Return [X, Y] of the center of cell containing provided text 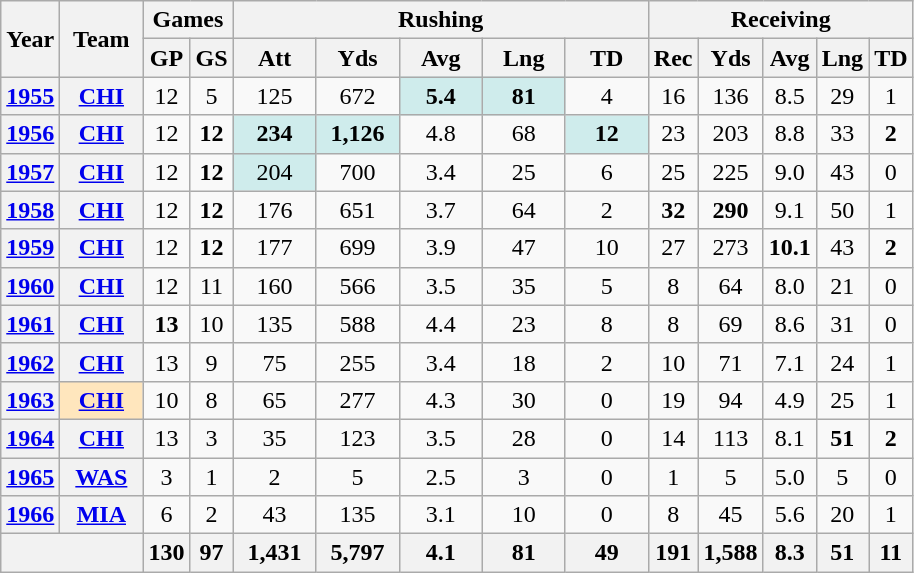
176 [274, 210]
5.0 [790, 477]
1956 [30, 134]
566 [358, 286]
125 [274, 96]
68 [524, 134]
Receiving [780, 20]
19 [673, 400]
8.6 [790, 324]
94 [730, 400]
1964 [30, 438]
Year [30, 39]
1,126 [358, 134]
1,588 [730, 553]
Rushing [440, 20]
4.1 [440, 553]
699 [358, 248]
9 [212, 362]
3.7 [440, 210]
WAS [102, 477]
Att [274, 58]
4 [606, 96]
1962 [30, 362]
45 [730, 515]
7.1 [790, 362]
8.8 [790, 134]
8.0 [790, 286]
273 [730, 248]
1,431 [274, 553]
33 [842, 134]
65 [274, 400]
1957 [30, 172]
5,797 [358, 553]
1961 [30, 324]
177 [274, 248]
30 [524, 400]
28 [524, 438]
672 [358, 96]
8.1 [790, 438]
1963 [30, 400]
49 [606, 553]
4.4 [440, 324]
5.6 [790, 515]
10.1 [790, 248]
GP [166, 58]
1958 [30, 210]
255 [358, 362]
160 [274, 286]
75 [274, 362]
27 [673, 248]
588 [358, 324]
32 [673, 210]
50 [842, 210]
69 [730, 324]
123 [358, 438]
Team [102, 39]
Rec [673, 58]
191 [673, 553]
18 [524, 362]
16 [673, 96]
113 [730, 438]
14 [673, 438]
2.5 [440, 477]
20 [842, 515]
700 [358, 172]
1966 [30, 515]
651 [358, 210]
31 [842, 324]
130 [166, 553]
3.9 [440, 248]
8.3 [790, 553]
234 [274, 134]
290 [730, 210]
277 [358, 400]
71 [730, 362]
4.8 [440, 134]
136 [730, 96]
203 [730, 134]
29 [842, 96]
9.1 [790, 210]
9.0 [790, 172]
21 [842, 286]
204 [274, 172]
97 [212, 553]
24 [842, 362]
1959 [30, 248]
1960 [30, 286]
47 [524, 248]
8.5 [790, 96]
5.4 [440, 96]
4.9 [790, 400]
1955 [30, 96]
4.3 [440, 400]
1965 [30, 477]
MIA [102, 515]
Games [188, 20]
225 [730, 172]
GS [212, 58]
3.1 [440, 515]
